Pinpoint the cell where the given text exists, returning its [X, Y] midpoint coordinate. 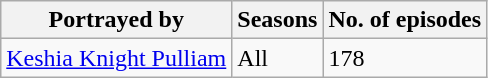
178 [405, 58]
All [278, 58]
Portrayed by [116, 20]
No. of episodes [405, 20]
Keshia Knight Pulliam [116, 58]
Seasons [278, 20]
